Return (X, Y) of the center of cell containing provided text 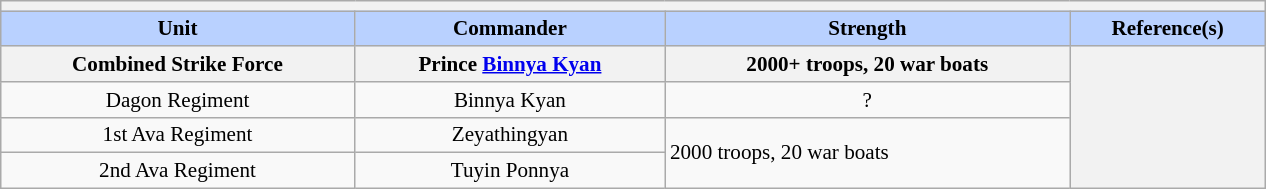
? (868, 100)
Commander (510, 28)
2nd Ava Regiment (178, 170)
Combined Strike Force (178, 64)
Dagon Regiment (178, 100)
Zeyathingyan (510, 134)
1st Ava Regiment (178, 134)
Reference(s) (1168, 28)
Unit (178, 28)
Prince Binnya Kyan (510, 64)
Tuyin Ponnya (510, 170)
Binnya Kyan (510, 100)
2000+ troops, 20 war boats (868, 64)
2000 troops, 20 war boats (868, 152)
Strength (868, 28)
